Capture the cell that displays the provided text and extract its (x, y) central coordinate. 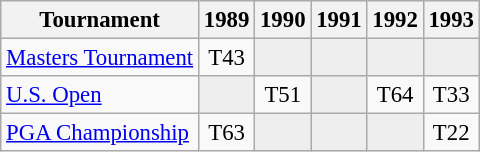
1993 (451, 20)
Masters Tournament (100, 58)
T22 (451, 133)
1991 (339, 20)
PGA Championship (100, 133)
1992 (395, 20)
T63 (227, 133)
1989 (227, 20)
Tournament (100, 20)
T64 (395, 95)
1990 (283, 20)
T33 (451, 95)
U.S. Open (100, 95)
T51 (283, 95)
T43 (227, 58)
